Return the [X, Y] coordinate for the center point of the cell that contains the specified text.  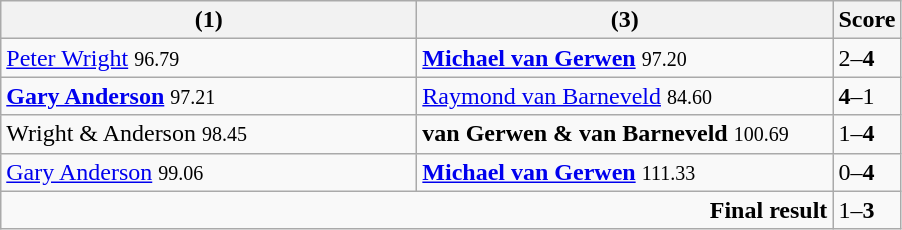
1–3 [867, 210]
Final result [417, 210]
Michael van Gerwen 97.20 [625, 58]
Michael van Gerwen 111.33 [625, 172]
4–1 [867, 96]
Peter Wright 96.79 [209, 58]
Raymond van Barneveld 84.60 [625, 96]
(3) [625, 20]
Score [867, 20]
van Gerwen & van Barneveld 100.69 [625, 134]
(1) [209, 20]
1–4 [867, 134]
2–4 [867, 58]
Gary Anderson 97.21 [209, 96]
Gary Anderson 99.06 [209, 172]
Wright & Anderson 98.45 [209, 134]
0–4 [867, 172]
